Extract the (X, Y) coordinate from the center of the cell holding the provided text.  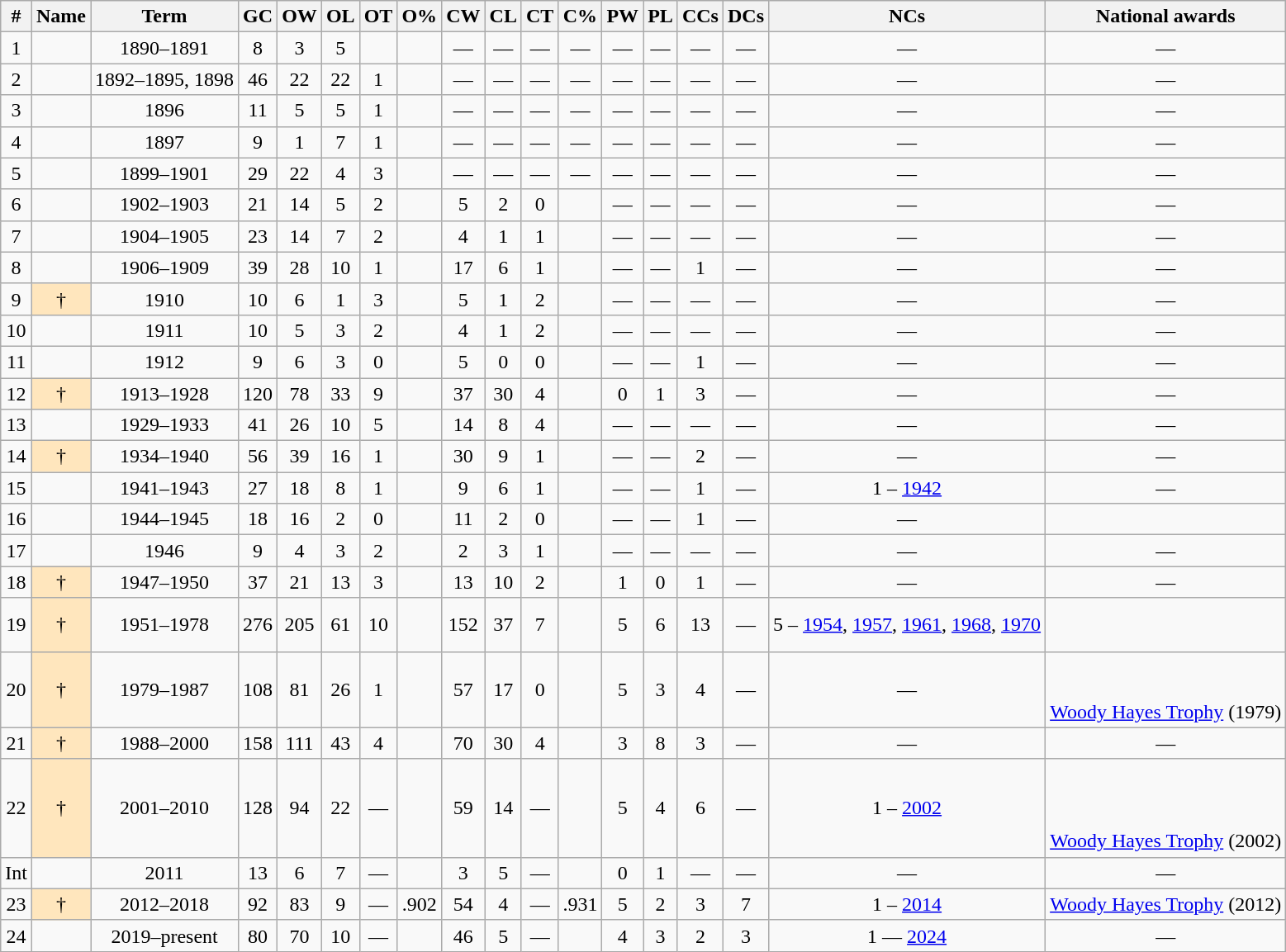
41 (258, 425)
DCs (745, 17)
108 (258, 689)
1911 (165, 330)
Woody Hayes Trophy (1979) (1166, 689)
1897 (165, 142)
PW (623, 17)
24 (17, 935)
1 – 2002 (907, 808)
120 (258, 394)
5 – 1954, 1957, 1961, 1968, 1970 (907, 624)
128 (258, 808)
Woody Hayes Trophy (2012) (1166, 904)
CW (463, 17)
National awards (1166, 17)
CCs (700, 17)
43 (340, 743)
1946 (165, 551)
1892–1895, 1898 (165, 79)
1904–1905 (165, 236)
OL (340, 17)
94 (300, 808)
2001–2010 (165, 808)
1910 (165, 299)
C% (580, 17)
.931 (580, 904)
27 (258, 488)
56 (258, 457)
54 (463, 904)
1 – 1942 (907, 488)
1941–1943 (165, 488)
1902–1903 (165, 205)
PL (661, 17)
.902 (420, 904)
Term (165, 17)
19 (17, 624)
2012–2018 (165, 904)
1906–1909 (165, 268)
78 (300, 394)
CT (539, 17)
80 (258, 935)
1929–1933 (165, 425)
OW (300, 17)
1 — 2024 (907, 935)
12 (17, 394)
83 (300, 904)
1899–1901 (165, 173)
59 (463, 808)
1944–1945 (165, 519)
61 (340, 624)
57 (463, 689)
O% (420, 17)
1988–2000 (165, 743)
NCs (907, 17)
1912 (165, 362)
1913–1928 (165, 394)
205 (300, 624)
OT (378, 17)
1934–1940 (165, 457)
Woody Hayes Trophy (2002) (1166, 808)
15 (17, 488)
# (17, 17)
28 (300, 268)
29 (258, 173)
20 (17, 689)
1979–1987 (165, 689)
81 (300, 689)
1 – 2014 (907, 904)
33 (340, 394)
152 (463, 624)
1947–1950 (165, 582)
158 (258, 743)
1896 (165, 111)
2019–present (165, 935)
CL (503, 17)
GC (258, 17)
Int (17, 873)
111 (300, 743)
2011 (165, 873)
276 (258, 624)
1890–1891 (165, 48)
Name (61, 17)
92 (258, 904)
1951–1978 (165, 624)
